Locate the cell with the specified text and output its (X, Y) center coordinate. 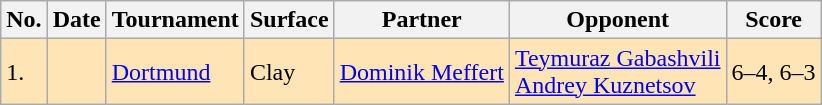
1. (24, 72)
No. (24, 20)
Opponent (618, 20)
Partner (422, 20)
Surface (289, 20)
Teymuraz Gabashvili Andrey Kuznetsov (618, 72)
Dominik Meffert (422, 72)
6–4, 6–3 (774, 72)
Tournament (175, 20)
Dortmund (175, 72)
Score (774, 20)
Clay (289, 72)
Date (76, 20)
